Return [x, y] of the center of cell containing provided text 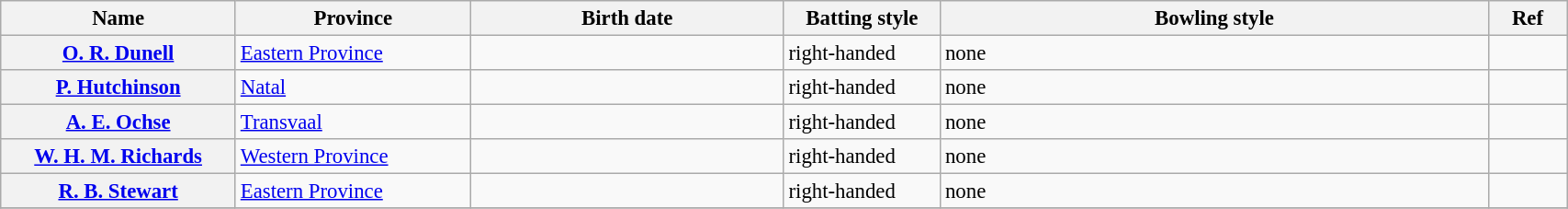
R. B. Stewart [118, 192]
Bowling style [1214, 18]
Transvaal [353, 122]
Batting style [862, 18]
Ref [1527, 18]
W. H. M. Richards [118, 157]
Natal [353, 87]
Province [353, 18]
Birth date [626, 18]
A. E. Ochse [118, 122]
O. R. Dunell [118, 53]
P. Hutchinson [118, 87]
Western Province [353, 157]
Name [118, 18]
